From the cell containing the given text, extract its center point as (x, y) coordinate. 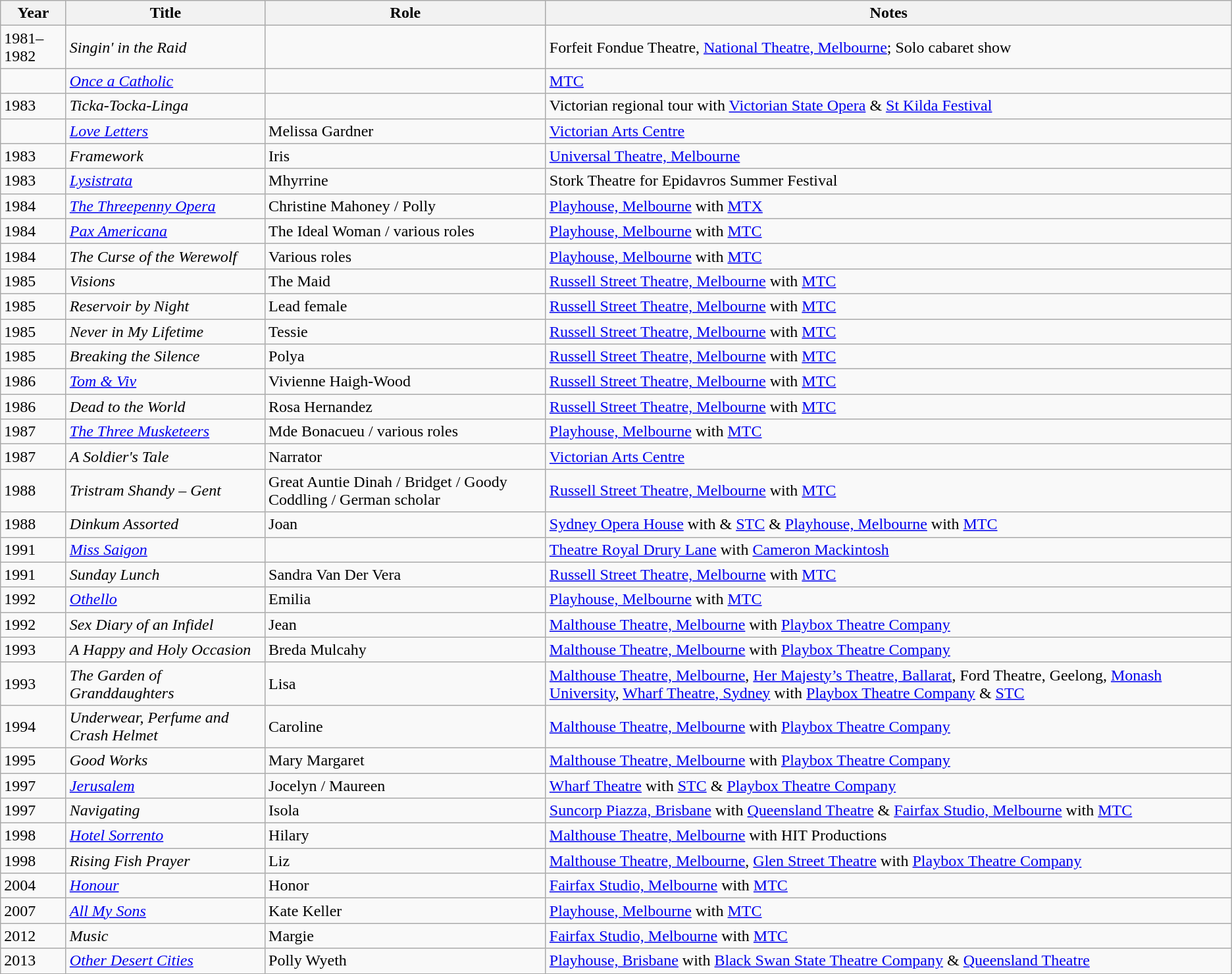
Iris (405, 156)
Visions (165, 281)
Love Letters (165, 131)
Vivienne Haigh-Wood (405, 382)
Never in My Lifetime (165, 331)
Polya (405, 357)
Ticka-Tocka-Linga (165, 106)
Stork Theatre for Epidavros Summer Festival (888, 181)
The Ideal Woman / various roles (405, 231)
Honour (165, 886)
Isola (405, 811)
Narrator (405, 457)
Once a Catholic (165, 81)
Christine Mahoney / Polly (405, 206)
Hilary (405, 836)
Breda Mulcahy (405, 650)
Great Auntie Dinah / Bridget / Goody Coddling / German scholar (405, 491)
Singin' in the Raid (165, 47)
Playhouse, Melbourne with MTX (888, 206)
Hotel Sorrento (165, 836)
Sydney Opera House with & STC & Playhouse, Melbourne with MTC (888, 525)
Various roles (405, 256)
The Threepenny Opera (165, 206)
2013 (34, 961)
Forfeit Fondue Theatre, National Theatre, Melbourne; Solo cabaret show (888, 47)
Dead to the World (165, 407)
1994 (34, 727)
Sunday Lunch (165, 575)
The Curse of the Werewolf (165, 256)
Year (34, 13)
Rosa Hernandez (405, 407)
Polly Wyeth (405, 961)
Lisa (405, 683)
MTC (888, 81)
The Maid (405, 281)
Mary Margaret (405, 760)
2007 (34, 911)
Tom & Viv (165, 382)
Reservoir by Night (165, 306)
Othello (165, 600)
The Three Musketeers (165, 432)
Mde Bonacueu / various roles (405, 432)
Kate Keller (405, 911)
Other Desert Cities (165, 961)
Melissa Gardner (405, 131)
Emilia (405, 600)
Sandra Van Der Vera (405, 575)
Dinkum Assorted (165, 525)
Good Works (165, 760)
Caroline (405, 727)
Rising Fish Prayer (165, 861)
Role (405, 13)
Liz (405, 861)
Framework (165, 156)
All My Sons (165, 911)
Joan (405, 525)
Lead female (405, 306)
A Soldier's Tale (165, 457)
Notes (888, 13)
2012 (34, 936)
Navigating (165, 811)
Tristram Shandy – Gent (165, 491)
Theatre Royal Drury Lane with Cameron Mackintosh (888, 550)
Margie (405, 936)
Music (165, 936)
Mhyrrine (405, 181)
Lysistrata (165, 181)
Honor (405, 886)
1995 (34, 760)
Title (165, 13)
The Garden of Granddaughters (165, 683)
Victorian regional tour with Victorian State Opera & St Kilda Festival (888, 106)
Pax Americana (165, 231)
Playhouse, Brisbane with Black Swan State Theatre Company & Queensland Theatre (888, 961)
Underwear, Perfume and Crash Helmet (165, 727)
Jocelyn / Maureen (405, 785)
Breaking the Silence (165, 357)
Universal Theatre, Melbourne (888, 156)
Sex Diary of an Infidel (165, 625)
Jean (405, 625)
Tessie (405, 331)
Jerusalem (165, 785)
A Happy and Holy Occasion (165, 650)
Malthouse Theatre, Melbourne, Glen Street Theatre with Playbox Theatre Company (888, 861)
Suncorp Piazza, Brisbane with Queensland Theatre & Fairfax Studio, Melbourne with MTC (888, 811)
Wharf Theatre with STC & Playbox Theatre Company (888, 785)
Malthouse Theatre, Melbourne with HIT Productions (888, 836)
1981–1982 (34, 47)
Miss Saigon (165, 550)
2004 (34, 886)
